Output the (x, y) coordinate of the center of the cell containing the given text.  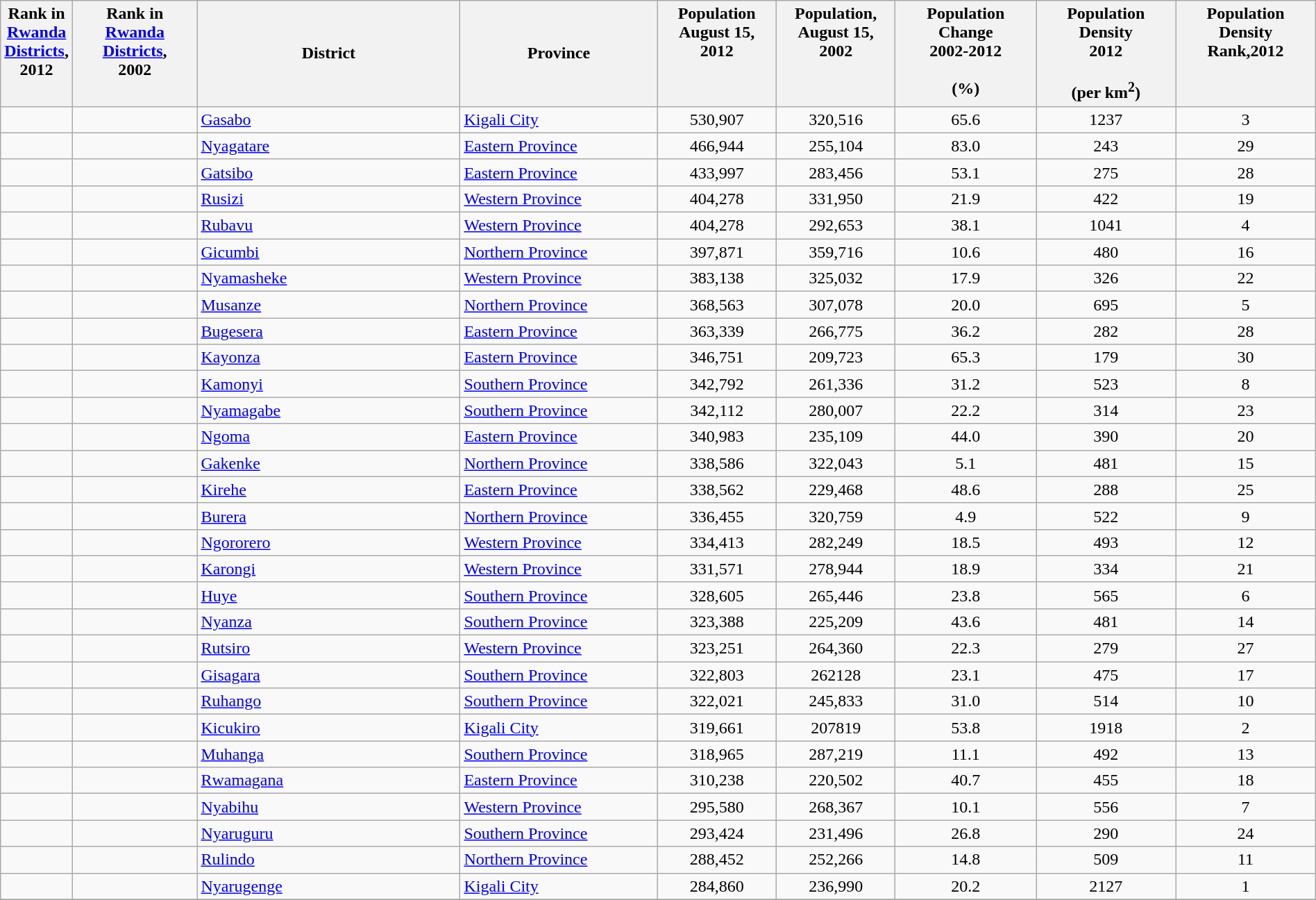
433,997 (716, 172)
319,661 (716, 728)
556 (1106, 807)
284,860 (716, 886)
265,446 (836, 595)
Muhanga (329, 754)
44.0 (966, 437)
326 (1106, 278)
83.0 (966, 146)
338,586 (716, 463)
Huye (329, 595)
231,496 (836, 833)
10.6 (966, 252)
1237 (1106, 119)
225,209 (836, 622)
Ngoma (329, 437)
18 (1245, 781)
Burera (329, 516)
31.2 (966, 384)
15 (1245, 463)
Rubavu (329, 226)
4 (1245, 226)
695 (1106, 305)
48.6 (966, 490)
Gicumbi (329, 252)
466,944 (716, 146)
334,413 (716, 542)
268,367 (836, 807)
422 (1106, 199)
314 (1106, 410)
3 (1245, 119)
Population, August 15, 2002 (836, 54)
475 (1106, 675)
340,983 (716, 437)
1918 (1106, 728)
455 (1106, 781)
40.7 (966, 781)
14 (1245, 622)
Population Density Rank,2012 (1245, 54)
12 (1245, 542)
480 (1106, 252)
Rwamagana (329, 781)
7 (1245, 807)
Province (559, 54)
Musanze (329, 305)
278,944 (836, 569)
288 (1106, 490)
16 (1245, 252)
26.8 (966, 833)
262128 (836, 675)
Rank in Rwanda Districts,2002 (135, 54)
322,043 (836, 463)
53.1 (966, 172)
209,723 (836, 358)
43.6 (966, 622)
18.9 (966, 569)
Rank inRwanda Districts, 2012 (37, 54)
Rusizi (329, 199)
255,104 (836, 146)
Nyabihu (329, 807)
Gakenke (329, 463)
397,871 (716, 252)
565 (1106, 595)
290 (1106, 833)
295,580 (716, 807)
336,455 (716, 516)
514 (1106, 701)
Nyagatare (329, 146)
220,502 (836, 781)
65.6 (966, 119)
287,219 (836, 754)
235,109 (836, 437)
323,388 (716, 622)
261,336 (836, 384)
2127 (1106, 886)
282 (1106, 331)
Nyarugenge (329, 886)
243 (1106, 146)
383,138 (716, 278)
10.1 (966, 807)
11.1 (966, 754)
53.8 (966, 728)
Nyamagabe (329, 410)
10 (1245, 701)
36.2 (966, 331)
20 (1245, 437)
14.8 (966, 860)
275 (1106, 172)
23.8 (966, 595)
6 (1245, 595)
Karongi (329, 569)
29 (1245, 146)
24 (1245, 833)
307,078 (836, 305)
27 (1245, 649)
245,833 (836, 701)
31.0 (966, 701)
9 (1245, 516)
1041 (1106, 226)
8 (1245, 384)
Rutsiro (329, 649)
322,021 (716, 701)
Kirehe (329, 490)
17.9 (966, 278)
318,965 (716, 754)
23.1 (966, 675)
5 (1245, 305)
17 (1245, 675)
342,792 (716, 384)
288,452 (716, 860)
328,605 (716, 595)
Population August 15, 2012 (716, 54)
282,249 (836, 542)
Gisagara (329, 675)
236,990 (836, 886)
252,266 (836, 860)
266,775 (836, 331)
283,456 (836, 172)
Rulindo (329, 860)
334 (1106, 569)
310,238 (716, 781)
264,360 (836, 649)
292,653 (836, 226)
363,339 (716, 331)
338,562 (716, 490)
30 (1245, 358)
20.2 (966, 886)
18.5 (966, 542)
Population Density 2012 (per km2) (1106, 54)
390 (1106, 437)
331,571 (716, 569)
359,716 (836, 252)
2 (1245, 728)
13 (1245, 754)
Population Change 2002-2012 (%) (966, 54)
331,950 (836, 199)
22.2 (966, 410)
1 (1245, 886)
492 (1106, 754)
21 (1245, 569)
179 (1106, 358)
522 (1106, 516)
346,751 (716, 358)
20.0 (966, 305)
19 (1245, 199)
323,251 (716, 649)
207819 (836, 728)
22 (1245, 278)
322,803 (716, 675)
368,563 (716, 305)
342,112 (716, 410)
325,032 (836, 278)
509 (1106, 860)
Gasabo (329, 119)
Ruhango (329, 701)
23 (1245, 410)
65.3 (966, 358)
Nyamasheke (329, 278)
320,759 (836, 516)
22.3 (966, 649)
229,468 (836, 490)
279 (1106, 649)
4.9 (966, 516)
Nyanza (329, 622)
Ngororero (329, 542)
Kamonyi (329, 384)
Kayonza (329, 358)
530,907 (716, 119)
District (329, 54)
523 (1106, 384)
493 (1106, 542)
293,424 (716, 833)
Bugesera (329, 331)
25 (1245, 490)
11 (1245, 860)
Gatsibo (329, 172)
Nyaruguru (329, 833)
21.9 (966, 199)
Kicukiro (329, 728)
5.1 (966, 463)
320,516 (836, 119)
280,007 (836, 410)
38.1 (966, 226)
